Determine the (X, Y) coordinate at the center of the cell enclosing the given text.  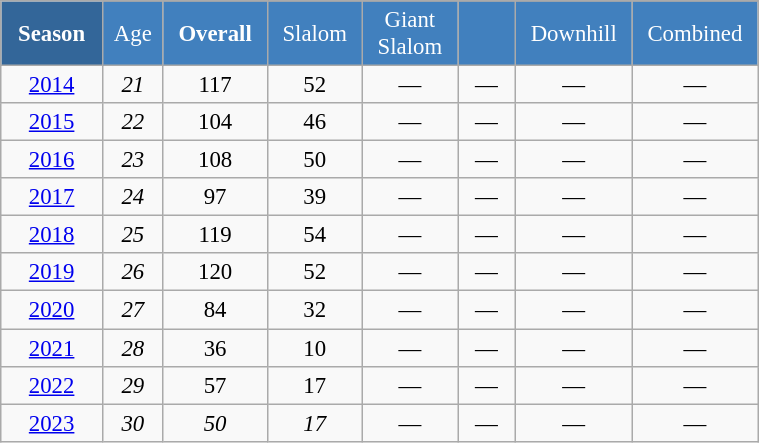
84 (215, 310)
Overall (215, 34)
25 (132, 235)
27 (132, 310)
2016 (52, 160)
119 (215, 235)
22 (132, 122)
Season (52, 34)
23 (132, 160)
2022 (52, 385)
117 (215, 85)
28 (132, 348)
2019 (52, 273)
57 (215, 385)
2014 (52, 85)
2015 (52, 122)
108 (215, 160)
2023 (52, 423)
GiantSlalom (410, 34)
2018 (52, 235)
32 (314, 310)
26 (132, 273)
2020 (52, 310)
46 (314, 122)
Downhill (574, 34)
30 (132, 423)
29 (132, 385)
24 (132, 197)
Combined (695, 34)
39 (314, 197)
54 (314, 235)
Slalom (314, 34)
120 (215, 273)
97 (215, 197)
2017 (52, 197)
36 (215, 348)
104 (215, 122)
Age (132, 34)
2021 (52, 348)
10 (314, 348)
21 (132, 85)
